Search for the cell housing the specified text and yield its [X, Y] center coordinate. 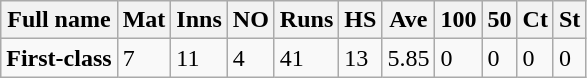
Ave [408, 20]
11 [199, 58]
100 [458, 20]
First-class [59, 58]
5.85 [408, 58]
Ct [535, 20]
Inns [199, 20]
Full name [59, 20]
13 [360, 58]
7 [144, 58]
41 [306, 58]
Runs [306, 20]
St [569, 20]
HS [360, 20]
50 [500, 20]
4 [250, 58]
Mat [144, 20]
NO [250, 20]
